Scan for the cell matching the given text and deliver its [x, y] coordinate at center. 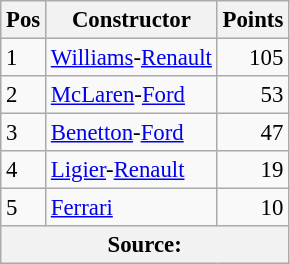
McLaren-Ford [132, 95]
19 [252, 170]
3 [24, 133]
Points [252, 20]
105 [252, 58]
2 [24, 95]
10 [252, 208]
1 [24, 58]
Williams-Renault [132, 58]
Constructor [132, 20]
53 [252, 95]
Pos [24, 20]
4 [24, 170]
Benetton-Ford [132, 133]
Source: [145, 245]
47 [252, 133]
Ferrari [132, 208]
Ligier-Renault [132, 170]
5 [24, 208]
